Find where the given text appears and provide that cell's center as [x, y] coordinate. 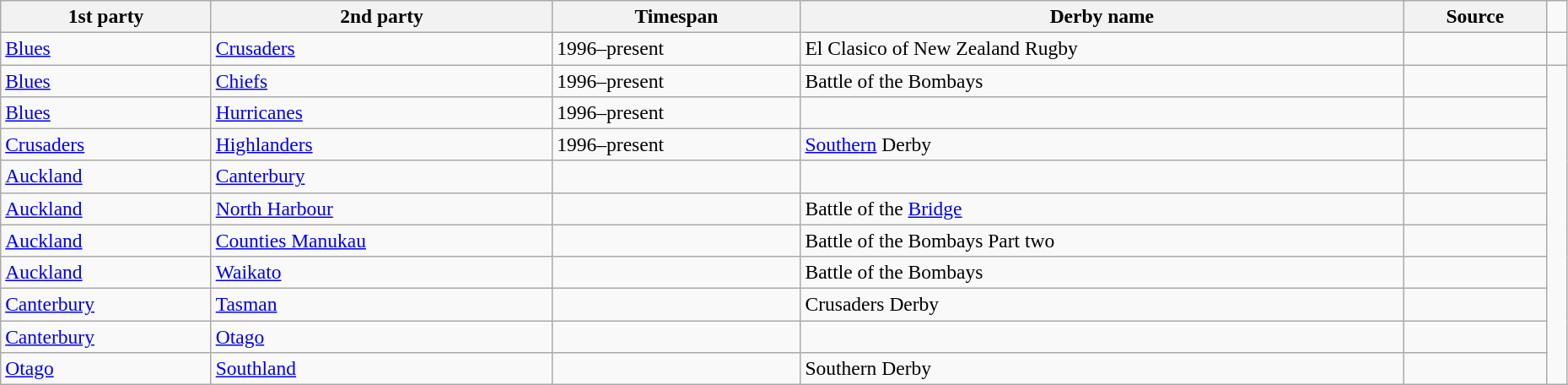
Battle of the Bridge [1102, 209]
Counties Manukau [381, 241]
Highlanders [381, 144]
North Harbour [381, 209]
Timespan [676, 16]
2nd party [381, 16]
Derby name [1102, 16]
Source [1475, 16]
Chiefs [381, 80]
El Clasico of New Zealand Rugby [1102, 48]
1st party [106, 16]
Southland [381, 368]
Hurricanes [381, 112]
Crusaders Derby [1102, 304]
Waikato [381, 272]
Tasman [381, 304]
Battle of the Bombays Part two [1102, 241]
